Pinpoint the cell where the given text exists, returning its (X, Y) midpoint coordinate. 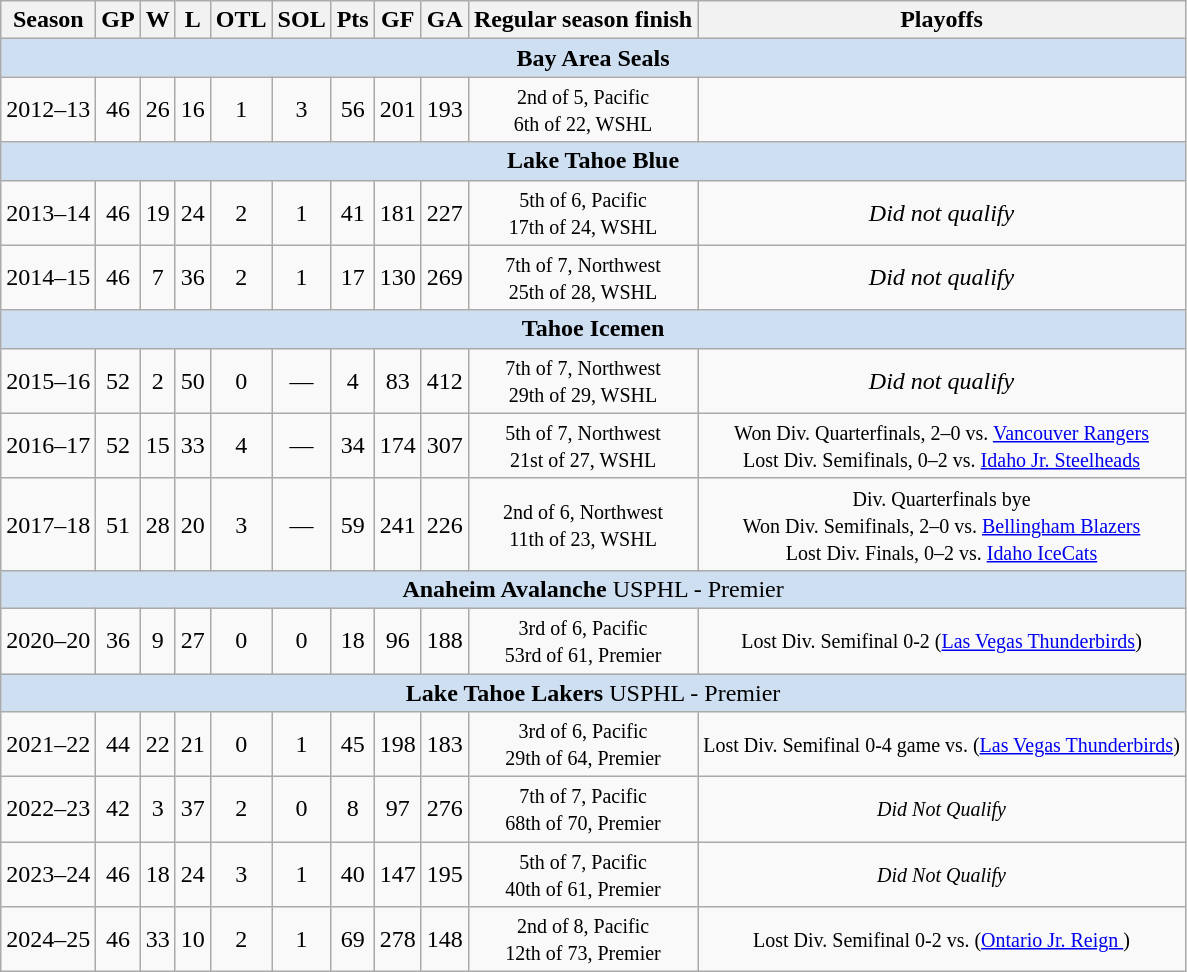
83 (398, 380)
226 (444, 524)
3rd of 6, Pacific53rd of 61, Premier (582, 640)
44 (118, 744)
195 (444, 874)
227 (444, 212)
5th of 7, Pacific40th of 61, Premier (582, 874)
2020–20 (48, 640)
278 (398, 940)
10 (192, 940)
W (158, 20)
130 (398, 278)
Won Div. Quarterfinals, 2–0 vs. Vancouver RangersLost Div. Semifinals, 0–2 vs. Idaho Jr. Steelheads (942, 446)
97 (398, 810)
307 (444, 446)
GP (118, 20)
2nd of 5, Pacific6th of 22, WSHL (582, 110)
28 (158, 524)
Div. Quarterfinals byeWon Div. Semifinals, 2–0 vs. Bellingham BlazersLost Div. Finals, 0–2 vs. Idaho IceCats (942, 524)
GA (444, 20)
GF (398, 20)
20 (192, 524)
51 (118, 524)
27 (192, 640)
17 (352, 278)
201 (398, 110)
Tahoe Icemen (594, 329)
2013–14 (48, 212)
7th of 7, Northwest29th of 29, WSHL (582, 380)
Regular season finish (582, 20)
37 (192, 810)
Lake Tahoe Blue (594, 161)
241 (398, 524)
Lost Div. Semifinal 0-4 game vs. (Las Vegas Thunderbirds) (942, 744)
15 (158, 446)
42 (118, 810)
41 (352, 212)
Lost Div. Semifinal 0-2 (Las Vegas Thunderbirds) (942, 640)
181 (398, 212)
45 (352, 744)
Playoffs (942, 20)
Lost Div. Semifinal 0-2 vs. (Ontario Jr. Reign ) (942, 940)
2012–13 (48, 110)
269 (444, 278)
Lake Tahoe Lakers USPHL - Premier (594, 693)
56 (352, 110)
Anaheim Avalanche USPHL - Premier (594, 589)
174 (398, 446)
7th of 7, Northwest25th of 28, WSHL (582, 278)
2nd of 6, Northwest11th of 23, WSHL (582, 524)
2nd of 8, Pacific12th of 73, Premier (582, 940)
96 (398, 640)
34 (352, 446)
19 (158, 212)
8 (352, 810)
2022–23 (48, 810)
Bay Area Seals (594, 58)
188 (444, 640)
21 (192, 744)
40 (352, 874)
2016–17 (48, 446)
26 (158, 110)
50 (192, 380)
148 (444, 940)
2021–22 (48, 744)
198 (398, 744)
L (192, 20)
9 (158, 640)
183 (444, 744)
3rd of 6, Pacific29th of 64, Premier (582, 744)
193 (444, 110)
7th of 7, Pacific68th of 70, Premier (582, 810)
147 (398, 874)
5th of 7, Northwest21st of 27, WSHL (582, 446)
OTL (241, 20)
Pts (352, 20)
5th of 6, Pacific17th of 24, WSHL (582, 212)
2024–25 (48, 940)
22 (158, 744)
276 (444, 810)
16 (192, 110)
SOL (302, 20)
59 (352, 524)
7 (158, 278)
Season (48, 20)
69 (352, 940)
412 (444, 380)
2023–24 (48, 874)
2014–15 (48, 278)
2017–18 (48, 524)
2015–16 (48, 380)
